Extract the (X, Y) coordinate from the center of the cell holding the provided text.  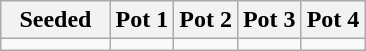
Pot 4 (333, 20)
Pot 2 (206, 20)
Pot 1 (142, 20)
Pot 3 (269, 20)
Seeded (56, 20)
